Locate the cell with the specified text and output its [x, y] center coordinate. 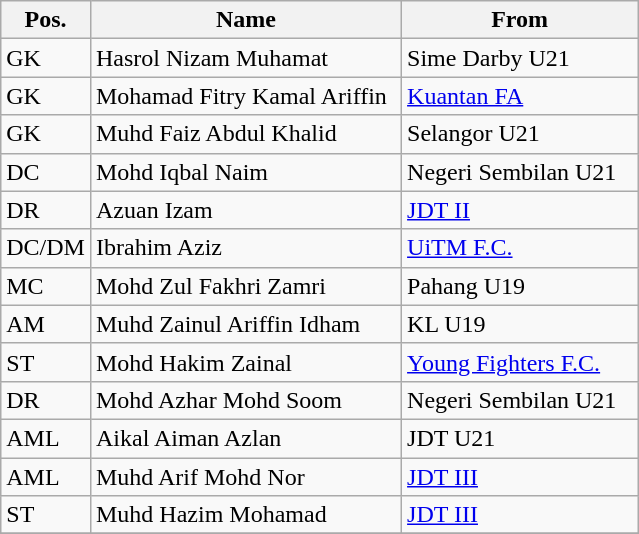
DC [46, 172]
Ibrahim Aziz [246, 248]
Mohd Zul Fakhri Zamri [246, 286]
Kuantan FA [520, 96]
Muhd Faiz Abdul Khalid [246, 134]
Young Fighters F.C. [520, 362]
KL U19 [520, 324]
Mohd Iqbal Naim [246, 172]
Muhd Hazim Mohamad [246, 515]
Selangor U21 [520, 134]
UiTM F.C. [520, 248]
Azuan Izam [246, 210]
JDT II [520, 210]
DC/DM [46, 248]
Muhd Zainul Ariffin Idham [246, 324]
From [520, 20]
Aikal Aiman Azlan [246, 438]
Sime Darby U21 [520, 58]
AM [46, 324]
Mohamad Fitry Kamal Ariffin [246, 96]
Name [246, 20]
Pos. [46, 20]
MC [46, 286]
Muhd Arif Mohd Nor [246, 477]
Pahang U19 [520, 286]
Mohd Hakim Zainal [246, 362]
Hasrol Nizam Muhamat [246, 58]
JDT U21 [520, 438]
Mohd Azhar Mohd Soom [246, 400]
